Search for the cell housing the specified text and yield its (x, y) center coordinate. 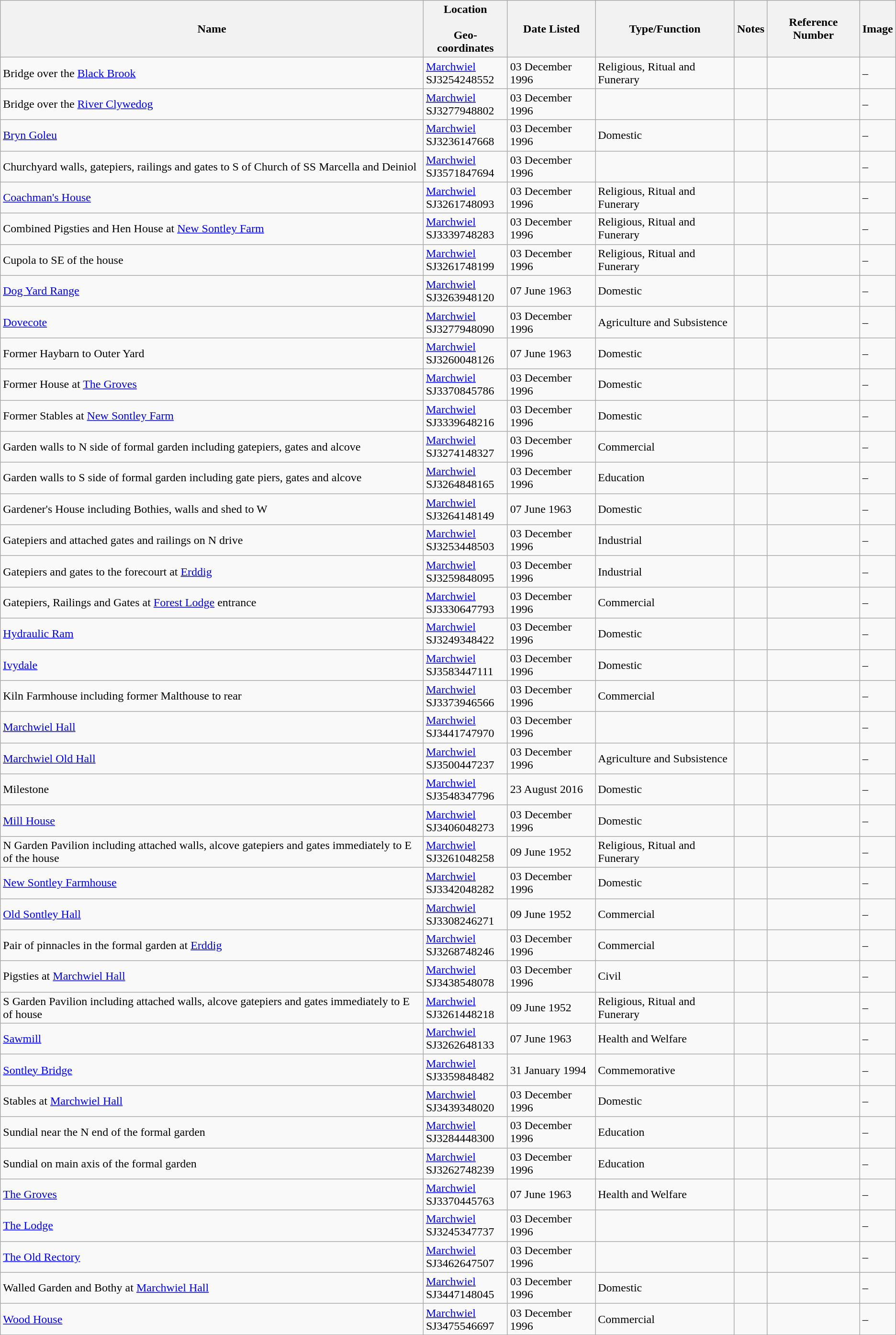
MarchwielSJ3339748283 (465, 229)
MarchwielSJ3254248552 (465, 73)
MarchwielSJ3253448503 (465, 540)
MarchwielSJ3261448218 (465, 1007)
Old Sontley Hall (212, 914)
MarchwielSJ3261748199 (465, 260)
MarchwielSJ3500447237 (465, 758)
Marchwiel Hall (212, 727)
MarchwielSJ3342048282 (465, 883)
Bridge over the River Clywedog (212, 104)
Gardener's House including Bothies, walls and shed to W (212, 509)
Date Listed (551, 29)
Type/Function (665, 29)
Name (212, 29)
Garden walls to N side of formal garden including gatepiers, gates and alcove (212, 447)
Reference Number (814, 29)
MarchwielSJ3462647507 (465, 1256)
Churchyard walls, gatepiers, railings and gates to S of Church of SS Marcella and Deiniol (212, 167)
Civil (665, 977)
MarchwielSJ3330647793 (465, 602)
Image (878, 29)
MarchwielSJ3308246271 (465, 914)
Sundial on main axis of the formal garden (212, 1164)
The Lodge (212, 1226)
Dovecote (212, 322)
Sundial near the N end of the formal garden (212, 1132)
Pigsties at Marchwiel Hall (212, 977)
Ivydale (212, 665)
MarchwielSJ3249348422 (465, 634)
Wood House (212, 1319)
The Old Rectory (212, 1256)
MarchwielSJ3441747970 (465, 727)
Combined Pigsties and Hen House at New Sontley Farm (212, 229)
MarchwielSJ3264848165 (465, 478)
MarchwielSJ3236147668 (465, 135)
The Groves (212, 1194)
Milestone (212, 789)
Sontley Bridge (212, 1070)
Marchwiel Old Hall (212, 758)
New Sontley Farmhouse (212, 883)
Stables at Marchwiel Hall (212, 1101)
MarchwielSJ3261748093 (465, 197)
Former House at The Groves (212, 384)
Coachman's House (212, 197)
MarchwielSJ3571847694 (465, 167)
LocationGeo-coordinates (465, 29)
MarchwielSJ3277948802 (465, 104)
Former Haybarn to Outer Yard (212, 353)
Gatepiers and gates to the forecourt at Erddig (212, 572)
MarchwielSJ3370445763 (465, 1194)
MarchwielSJ3260048126 (465, 353)
Sawmill (212, 1039)
MarchwielSJ3264148149 (465, 509)
MarchwielSJ3284448300 (465, 1132)
Garden walls to S side of formal garden including gate piers, gates and alcove (212, 478)
Cupola to SE of the house (212, 260)
MarchwielSJ3373946566 (465, 696)
Notes (750, 29)
Pair of pinnacles in the formal garden at Erddig (212, 945)
MarchwielSJ3262648133 (465, 1039)
Gatepiers, Railings and Gates at Forest Lodge entrance (212, 602)
MarchwielSJ3359848482 (465, 1070)
MarchwielSJ3439348020 (465, 1101)
Mill House (212, 821)
MarchwielSJ3438548078 (465, 977)
Former Stables at New Sontley Farm (212, 416)
Dog Yard Range (212, 291)
23 August 2016 (551, 789)
MarchwielSJ3262748239 (465, 1164)
MarchwielSJ3268748246 (465, 945)
Kiln Farmhouse including former Malthouse to rear (212, 696)
MarchwielSJ3475546697 (465, 1319)
Bryn Goleu (212, 135)
MarchwielSJ3274148327 (465, 447)
Commemorative (665, 1070)
MarchwielSJ3583447111 (465, 665)
MarchwielSJ3548347796 (465, 789)
MarchwielSJ3263948120 (465, 291)
31 January 1994 (551, 1070)
MarchwielSJ3259848095 (465, 572)
MarchwielSJ3261048258 (465, 851)
Bridge over the Black Brook (212, 73)
S Garden Pavilion including attached walls, alcove gatepiers and gates immediately to E of house (212, 1007)
MarchwielSJ3447148045 (465, 1288)
N Garden Pavilion including attached walls, alcove gatepiers and gates immediately to E of the house (212, 851)
Walled Garden and Bothy at Marchwiel Hall (212, 1288)
Hydraulic Ram (212, 634)
MarchwielSJ3277948090 (465, 322)
MarchwielSJ3245347737 (465, 1226)
MarchwielSJ3339648216 (465, 416)
MarchwielSJ3406048273 (465, 821)
MarchwielSJ3370845786 (465, 384)
Gatepiers and attached gates and railings on N drive (212, 540)
